Extract the [X, Y] coordinate from the center of the cell holding the provided text.  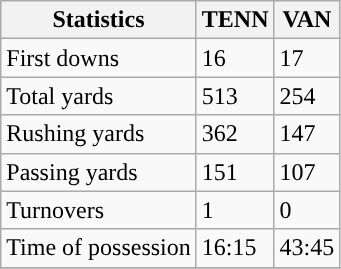
TENN [235, 20]
147 [307, 134]
Turnovers [99, 210]
Rushing yards [99, 134]
Passing yards [99, 172]
1 [235, 210]
Total yards [99, 96]
254 [307, 96]
Time of possession [99, 248]
16 [235, 58]
43:45 [307, 248]
Statistics [99, 20]
VAN [307, 20]
107 [307, 172]
151 [235, 172]
362 [235, 134]
16:15 [235, 248]
First downs [99, 58]
0 [307, 210]
513 [235, 96]
17 [307, 58]
